Return the [X, Y] coordinate for the center point of the cell that contains the specified text.  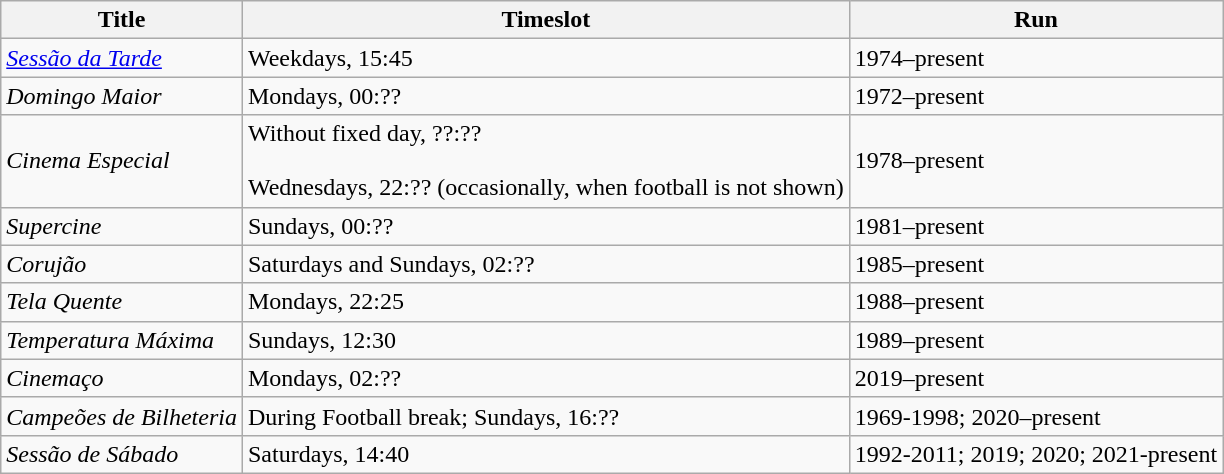
1985–present [1036, 264]
1978–present [1036, 161]
Sundays, 12:30 [546, 340]
Domingo Maior [122, 96]
Sessão da Tarde [122, 58]
1988–present [1036, 302]
Cinema Especial [122, 161]
Title [122, 20]
Sundays, 00:?? [546, 226]
1992-2011; 2019; 2020; 2021-present [1036, 454]
Supercine [122, 226]
Mondays, 22:25 [546, 302]
1974–present [1036, 58]
Sessão de Sábado [122, 454]
Temperatura Máxima [122, 340]
Run [1036, 20]
Tela Quente [122, 302]
1981–present [1036, 226]
Saturdays, 14:40 [546, 454]
Mondays, 02:?? [546, 378]
Mondays, 00:?? [546, 96]
1989–present [1036, 340]
2019–present [1036, 378]
Corujão [122, 264]
1972–present [1036, 96]
Weekdays, 15:45 [546, 58]
During Football break; Sundays, 16:?? [546, 416]
Saturdays and Sundays, 02:?? [546, 264]
Without fixed day, ??:??Wednesdays, 22:?? (occasionally, when football is not shown) [546, 161]
Timeslot [546, 20]
Campeões de Bilheteria [122, 416]
Cinemaço [122, 378]
1969-1998; 2020–present [1036, 416]
